Pinpoint the cell where the given text exists, returning its (x, y) midpoint coordinate. 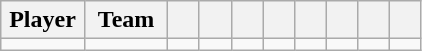
Team (126, 20)
Player (43, 20)
